Locate the cell with the specified text and output its [X, Y] center coordinate. 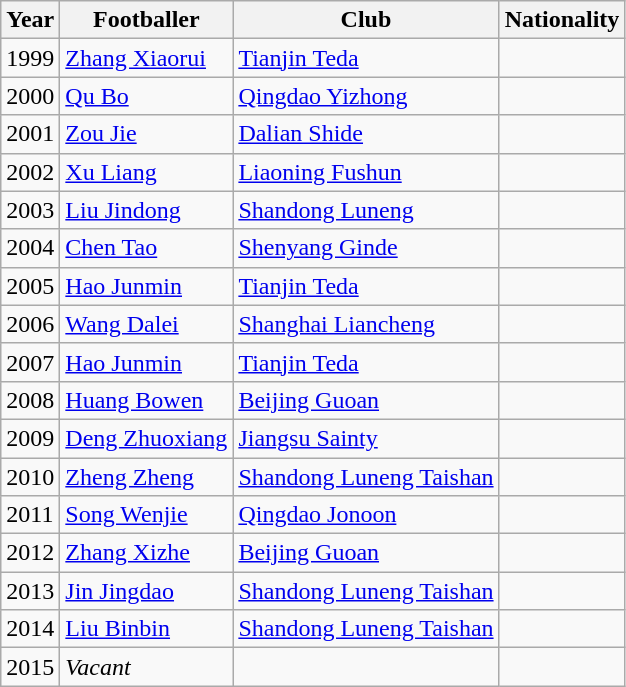
Dalian Shide [366, 134]
Chen Tao [146, 248]
Vacant [146, 667]
Zheng Zheng [146, 477]
2004 [30, 248]
Qingdao Jonoon [366, 515]
Song Wenjie [146, 515]
Jiangsu Sainty [366, 438]
1999 [30, 58]
Liaoning Fushun [366, 172]
2012 [30, 553]
Zhang Xizhe [146, 553]
Footballer [146, 20]
Club [366, 20]
2014 [30, 629]
2000 [30, 96]
Shenyang Ginde [366, 248]
Shandong Luneng [366, 210]
2007 [30, 362]
Zhang Xiaorui [146, 58]
2001 [30, 134]
2002 [30, 172]
Nationality [562, 20]
2009 [30, 438]
2005 [30, 286]
Wang Dalei [146, 324]
Qu Bo [146, 96]
2008 [30, 400]
Qingdao Yizhong [366, 96]
Jin Jingdao [146, 591]
Deng Zhuoxiang [146, 438]
Shanghai Liancheng [366, 324]
Liu Binbin [146, 629]
2013 [30, 591]
Huang Bowen [146, 400]
Zou Jie [146, 134]
2003 [30, 210]
Liu Jindong [146, 210]
2006 [30, 324]
Year [30, 20]
2010 [30, 477]
2015 [30, 667]
2011 [30, 515]
Xu Liang [146, 172]
